From the cell containing the given text, extract its center point as [x, y] coordinate. 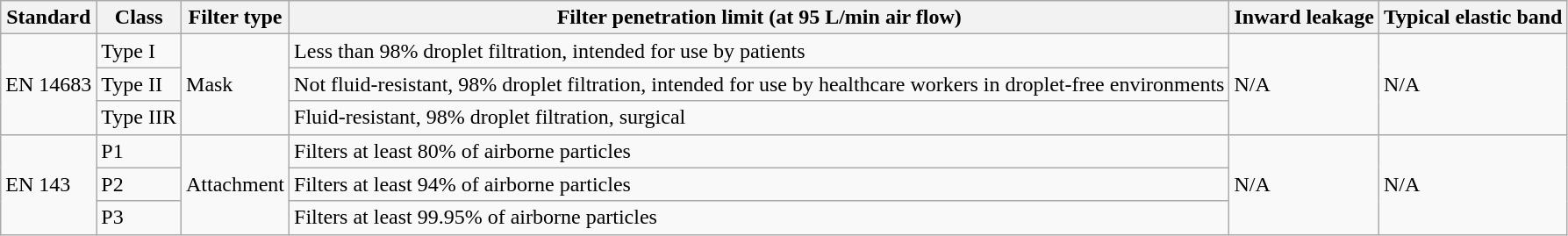
Class [139, 18]
Type I [139, 51]
Type II [139, 84]
EN 14683 [49, 84]
P3 [139, 218]
Filter type [235, 18]
P2 [139, 184]
Filters at least 99.95% of airborne particles [760, 218]
Fluid-resistant, 98% droplet filtration, surgical [760, 118]
Attachment [235, 184]
EN 143 [49, 184]
P1 [139, 151]
Mask [235, 84]
Filters at least 94% of airborne particles [760, 184]
Filters at least 80% of airborne particles [760, 151]
Less than 98% droplet filtration, intended for use by patients [760, 51]
Standard [49, 18]
Not fluid-resistant, 98% droplet filtration, intended for use by healthcare workers in droplet-free environments [760, 84]
Filter penetration limit (at 95 L/min air flow) [760, 18]
Type IIR [139, 118]
Typical elastic band [1472, 18]
Inward leakage [1304, 18]
